From the cell containing the given text, extract its center point as (X, Y) coordinate. 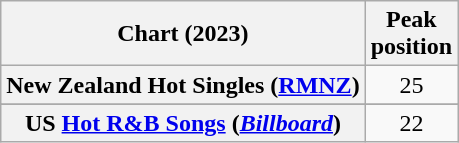
New Zealand Hot Singles (RMNZ) (183, 85)
25 (411, 85)
Peakposition (411, 34)
US Hot R&B Songs (Billboard) (183, 123)
Chart (2023) (183, 34)
22 (411, 123)
